For the text-containing cell, return its midpoint in [X, Y] coordinate format. 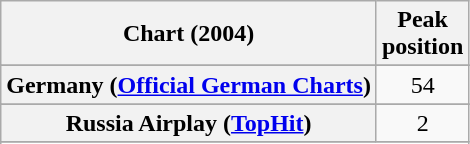
2 [422, 123]
Germany (Official German Charts) [189, 85]
Peakposition [422, 34]
Russia Airplay (TopHit) [189, 123]
Chart (2004) [189, 34]
54 [422, 85]
